Extract the (X, Y) coordinate from the center of the cell holding the provided text.  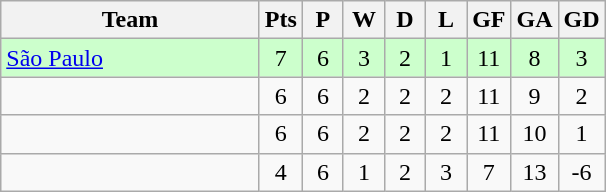
GF (489, 20)
GA (534, 20)
W (364, 20)
Pts (280, 20)
L (446, 20)
13 (534, 172)
P (322, 20)
São Paulo (130, 58)
Team (130, 20)
8 (534, 58)
10 (534, 134)
4 (280, 172)
GD (582, 20)
-6 (582, 172)
D (404, 20)
9 (534, 96)
